For the text-containing cell, return its midpoint in [x, y] coordinate format. 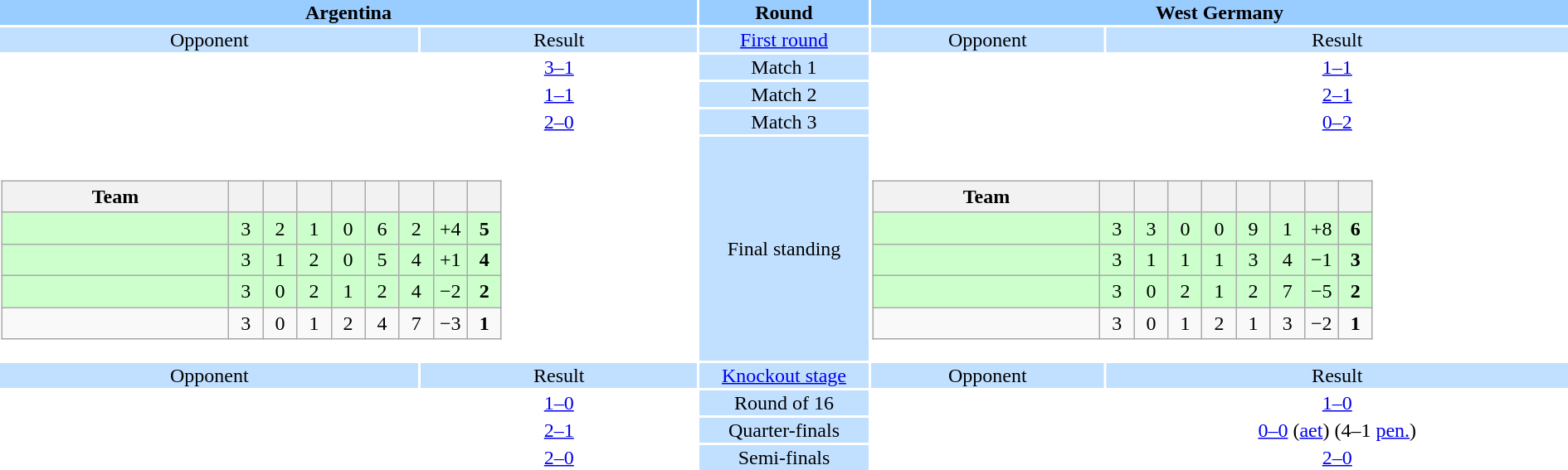
West Germany [1220, 12]
Team 3 2 1 0 6 2 +4 5 3 1 2 0 5 4 +1 4 3 0 2 1 2 4 −2 2 3 0 1 2 4 7 −3 1 [348, 249]
Match 3 [784, 122]
0–0 (aet) (4–1 pen.) [1337, 430]
0–2 [1337, 122]
+1 [450, 259]
+4 [450, 228]
−1 [1321, 259]
9 [1253, 228]
−5 [1321, 291]
Team 3 3 0 0 9 1 +8 6 3 1 1 1 3 4 −1 3 3 0 2 1 2 7 −5 2 3 0 1 2 1 3 −2 1 [1220, 249]
3–1 [559, 67]
Round [784, 12]
Match 2 [784, 94]
Quarter-finals [784, 430]
+8 [1321, 228]
Semi-finals [784, 458]
Round of 16 [784, 403]
−3 [450, 322]
Knockout stage [784, 376]
Match 1 [784, 67]
Final standing [784, 249]
First round [784, 40]
Argentina [348, 12]
